Find where the given text appears and provide that cell's center as (x, y) coordinate. 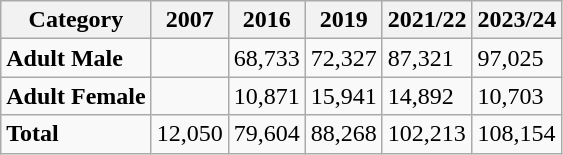
97,025 (517, 58)
88,268 (344, 134)
68,733 (266, 58)
10,871 (266, 96)
102,213 (427, 134)
Adult Male (76, 58)
Total (76, 134)
14,892 (427, 96)
2007 (190, 20)
Adult Female (76, 96)
2021/22 (427, 20)
79,604 (266, 134)
15,941 (344, 96)
Category (76, 20)
87,321 (427, 58)
2016 (266, 20)
10,703 (517, 96)
72,327 (344, 58)
2019 (344, 20)
2023/24 (517, 20)
12,050 (190, 134)
108,154 (517, 134)
